From the cell containing the given text, extract its center point as (x, y) coordinate. 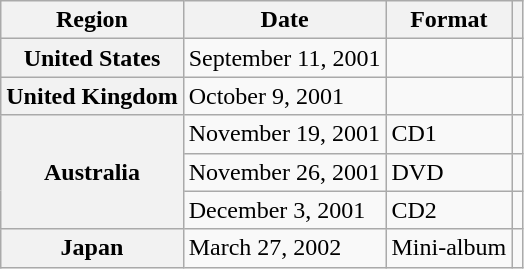
CD2 (449, 210)
October 9, 2001 (284, 96)
November 19, 2001 (284, 134)
Region (92, 20)
DVD (449, 172)
November 26, 2001 (284, 172)
United States (92, 58)
Australia (92, 172)
December 3, 2001 (284, 210)
March 27, 2002 (284, 248)
CD1 (449, 134)
Format (449, 20)
United Kingdom (92, 96)
Mini-album (449, 248)
September 11, 2001 (284, 58)
Date (284, 20)
Japan (92, 248)
